Detect which cell encompasses the target text, then output its [X, Y] center coordinate. 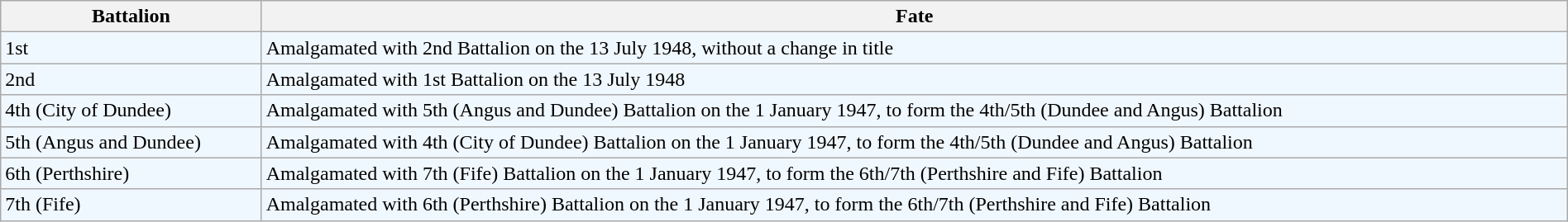
Amalgamated with 2nd Battalion on the 13 July 1948, without a change in title [915, 48]
2nd [131, 79]
Amalgamated with 5th (Angus and Dundee) Battalion on the 1 January 1947, to form the 4th/5th (Dundee and Angus) Battalion [915, 111]
Battalion [131, 17]
Amalgamated with 4th (City of Dundee) Battalion on the 1 January 1947, to form the 4th/5th (Dundee and Angus) Battalion [915, 142]
Amalgamated with 6th (Perthshire) Battalion on the 1 January 1947, to form the 6th/7th (Perthshire and Fife) Battalion [915, 205]
Amalgamated with 7th (Fife) Battalion on the 1 January 1947, to form the 6th/7th (Perthshire and Fife) Battalion [915, 173]
5th (Angus and Dundee) [131, 142]
Fate [915, 17]
6th (Perthshire) [131, 173]
4th (City of Dundee) [131, 111]
Amalgamated with 1st Battalion on the 13 July 1948 [915, 79]
7th (Fife) [131, 205]
1st [131, 48]
